Return (x, y) of the center of cell containing provided text 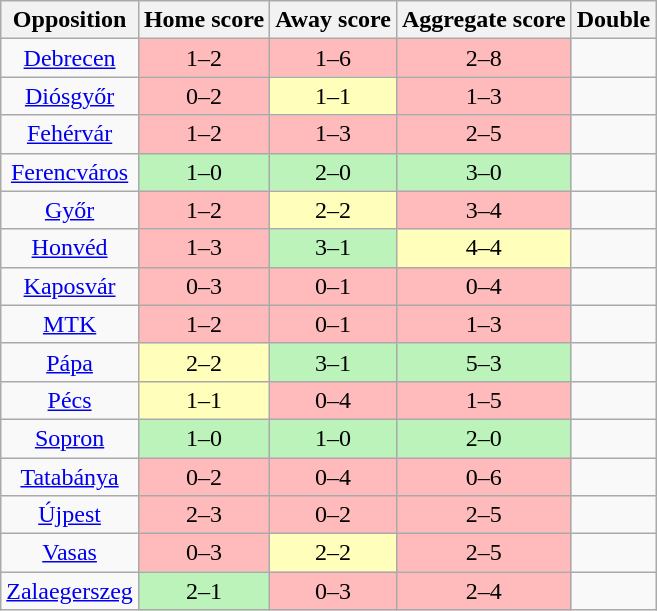
5–3 (484, 362)
Kaposvár (70, 286)
Tatabánya (70, 477)
Double (613, 20)
Diósgyőr (70, 96)
3–4 (484, 210)
0–6 (484, 477)
2–4 (484, 591)
3–0 (484, 172)
Fehérvár (70, 134)
Ferencváros (70, 172)
Sopron (70, 438)
2–8 (484, 58)
Vasas (70, 553)
Újpest (70, 515)
4–4 (484, 248)
Home score (204, 20)
Pápa (70, 362)
Debrecen (70, 58)
Honvéd (70, 248)
Away score (334, 20)
2–1 (204, 591)
1–5 (484, 400)
2–3 (204, 515)
Aggregate score (484, 20)
Pécs (70, 400)
1–6 (334, 58)
MTK (70, 324)
Győr (70, 210)
Zalaegerszeg (70, 591)
Opposition (70, 20)
